Find where the given text appears and provide that cell's center as (X, Y) coordinate. 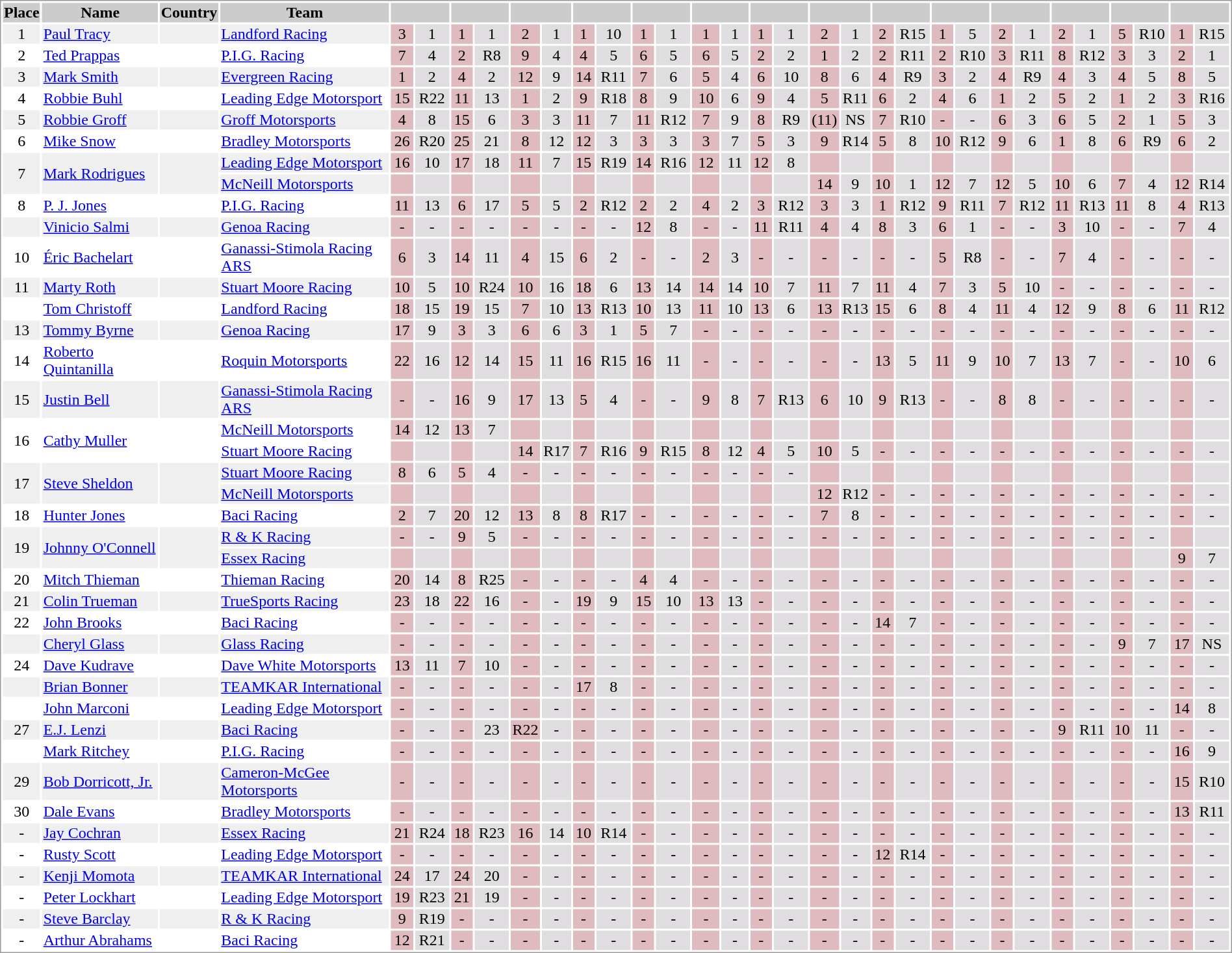
Colin Trueman (100, 601)
Brian Bonner (100, 687)
John Brooks (100, 623)
Roquin Motorsports (305, 360)
Éric Bachelart (100, 257)
(11) (825, 120)
Cheryl Glass (100, 644)
Place (21, 12)
P. J. Jones (100, 206)
R21 (431, 940)
Evergreen Racing (305, 77)
Bob Dorricott, Jr. (100, 781)
Justin Bell (100, 399)
Mike Snow (100, 141)
27 (21, 730)
Johnny O'Connell (100, 548)
Mark Rodrigues (100, 174)
Thieman Racing (305, 580)
Glass Racing (305, 644)
R20 (431, 141)
Arthur Abrahams (100, 940)
30 (21, 811)
Name (100, 12)
Tom Christoff (100, 309)
R18 (613, 98)
Cathy Muller (100, 440)
26 (402, 141)
Country (189, 12)
Rusty Scott (100, 854)
John Marconi (100, 709)
Tommy Byrne (100, 331)
Mark Smith (100, 77)
Vinicio Salmi (100, 227)
25 (461, 141)
TrueSports Racing (305, 601)
Peter Lockhart (100, 897)
Paul Tracy (100, 34)
Marty Roth (100, 288)
29 (21, 781)
Dave Kudrave (100, 666)
Ted Prappas (100, 55)
Hunter Jones (100, 515)
E.J. Lenzi (100, 730)
Robbie Buhl (100, 98)
Mark Ritchey (100, 752)
Cameron-McGee Motorsports (305, 781)
Jay Cochran (100, 833)
Roberto Quintanilla (100, 360)
Steve Sheldon (100, 483)
Mitch Thieman (100, 580)
Team (305, 12)
Kenji Momota (100, 876)
Dave White Motorsports (305, 666)
Steve Barclay (100, 919)
Dale Evans (100, 811)
R25 (491, 580)
Robbie Groff (100, 120)
Groff Motorsports (305, 120)
